Return the [X, Y] coordinate for the center point of the cell that contains the specified text.  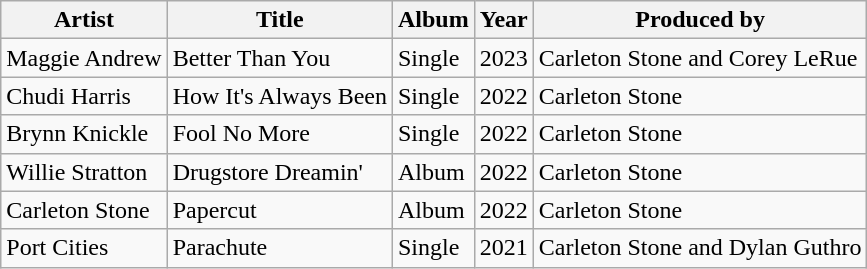
How It's Always Been [280, 96]
Drugstore Dreamin' [280, 172]
Chudi Harris [84, 96]
Carleton Stone and Corey LeRue [700, 58]
Produced by [700, 20]
Fool No More [280, 134]
Willie Stratton [84, 172]
2021 [504, 248]
Title [280, 20]
Maggie Andrew [84, 58]
Brynn Knickle [84, 134]
Artist [84, 20]
2023 [504, 58]
Carleton Stone and Dylan Guthro [700, 248]
Parachute [280, 248]
Better Than You [280, 58]
Port Cities [84, 248]
Papercut [280, 210]
Year [504, 20]
